From the cell containing the given text, extract its center point as [x, y] coordinate. 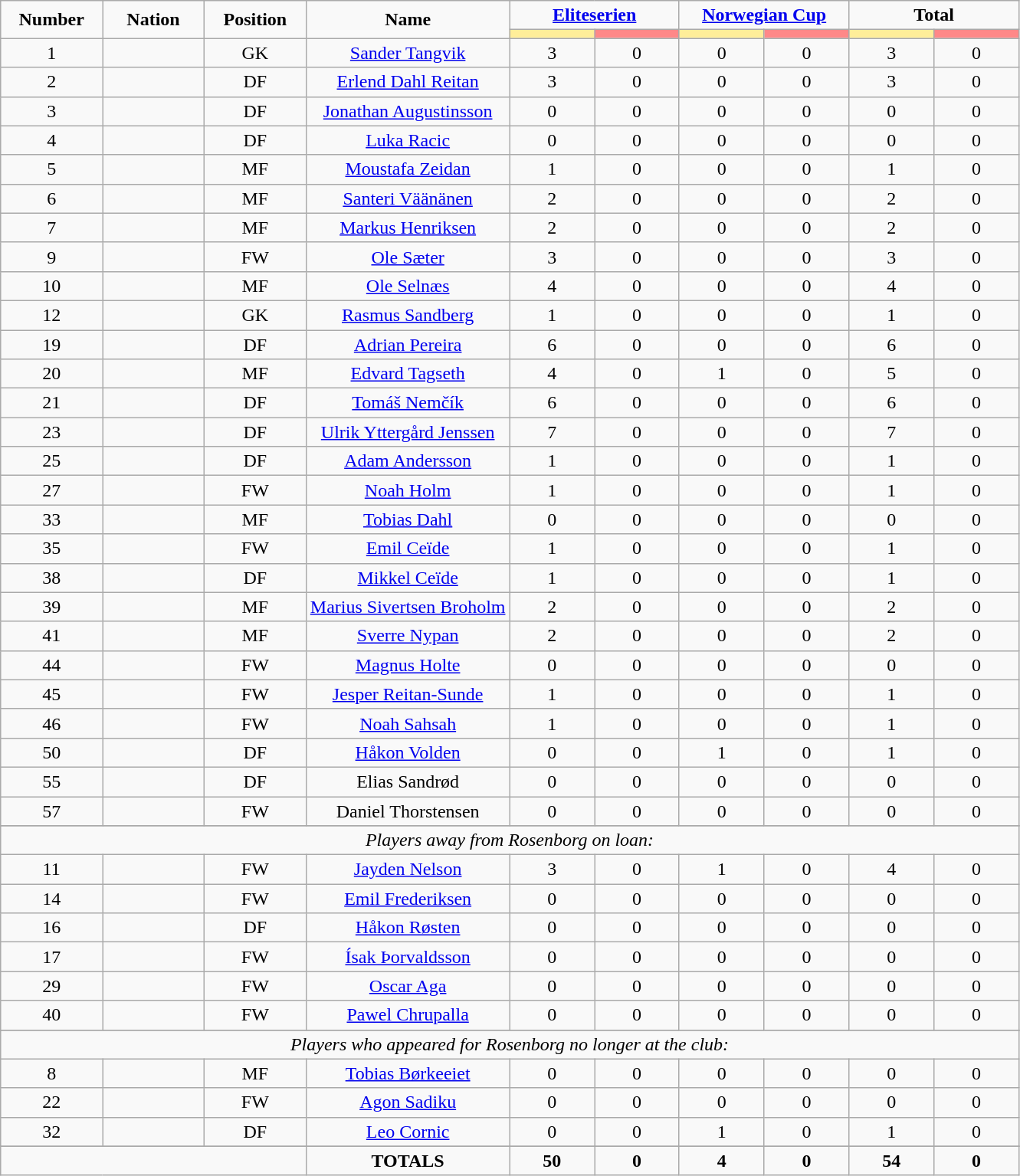
23 [52, 432]
Emil Frederiksen [408, 899]
17 [52, 957]
Ísak Þorvaldsson [408, 957]
21 [52, 403]
29 [52, 986]
Daniel Thorstensen [408, 811]
Håkon Røsten [408, 928]
Sverre Nypan [408, 636]
41 [52, 636]
38 [52, 578]
Name [408, 20]
Pawel Chrupalla [408, 1015]
Mikkel Ceïde [408, 578]
57 [52, 811]
46 [52, 723]
33 [52, 519]
44 [52, 665]
12 [52, 315]
Elias Sandrød [408, 781]
Total [933, 15]
Tobias Børkeeiet [408, 1073]
Eliteserien [595, 15]
Jonathan Augustinsson [408, 111]
22 [52, 1102]
25 [52, 461]
55 [52, 781]
Tomáš Nemčík [408, 403]
14 [52, 899]
Markus Henriksen [408, 228]
40 [52, 1015]
Emil Ceïde [408, 549]
8 [52, 1073]
32 [52, 1132]
Leo Cornic [408, 1132]
Agon Sadiku [408, 1102]
Players who appeared for Rosenborg no longer at the club: [510, 1044]
Magnus Holte [408, 665]
20 [52, 374]
39 [52, 607]
Håkon Volden [408, 752]
Adam Andersson [408, 461]
Ole Sæter [408, 257]
Oscar Aga [408, 986]
Position [254, 20]
Adrian Pereira [408, 344]
Noah Holm [408, 490]
19 [52, 344]
Erlend Dahl Reitan [408, 82]
Tobias Dahl [408, 519]
Sander Tangvik [408, 53]
45 [52, 694]
27 [52, 490]
54 [892, 1161]
Number [52, 20]
Ulrik Yttergård Jenssen [408, 432]
9 [52, 257]
35 [52, 549]
Nation [153, 20]
Edvard Tagseth [408, 374]
11 [52, 870]
Norwegian Cup [763, 15]
Noah Sahsah [408, 723]
Ole Selnæs [408, 286]
Santeri Väänänen [408, 198]
16 [52, 928]
Rasmus Sandberg [408, 315]
Jesper Reitan-Sunde [408, 694]
Marius Sivertsen Broholm [408, 607]
TOTALS [408, 1161]
10 [52, 286]
Luka Racic [408, 140]
Moustafa Zeidan [408, 169]
Jayden Nelson [408, 870]
Players away from Rosenborg on loan: [510, 840]
